Identify which cell holds the provided text, then report its [X, Y] central coordinate. 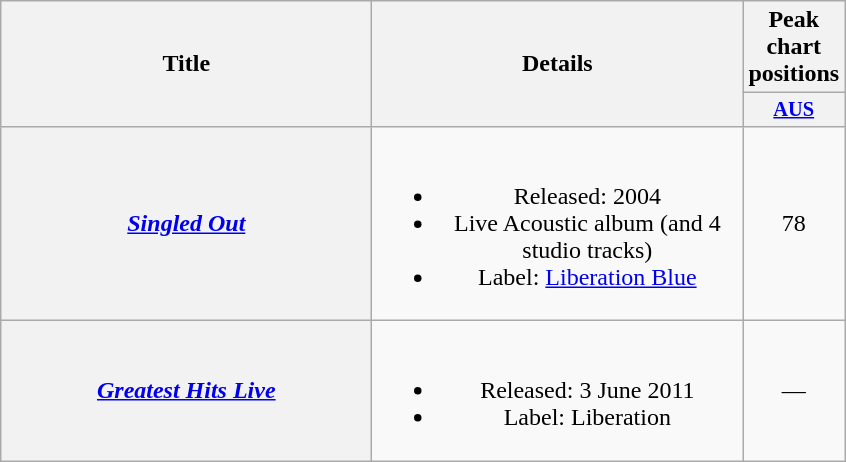
— [794, 391]
78 [794, 223]
Singled Out [186, 223]
Greatest Hits Live [186, 391]
AUS [794, 110]
Released: 3 June 2011Label: Liberation [558, 391]
Details [558, 64]
Peak chart positions [794, 47]
Title [186, 64]
Released: 2004Live Acoustic album (and 4 studio tracks)Label: Liberation Blue [558, 223]
